Locate the cell with the specified text and output its (x, y) center coordinate. 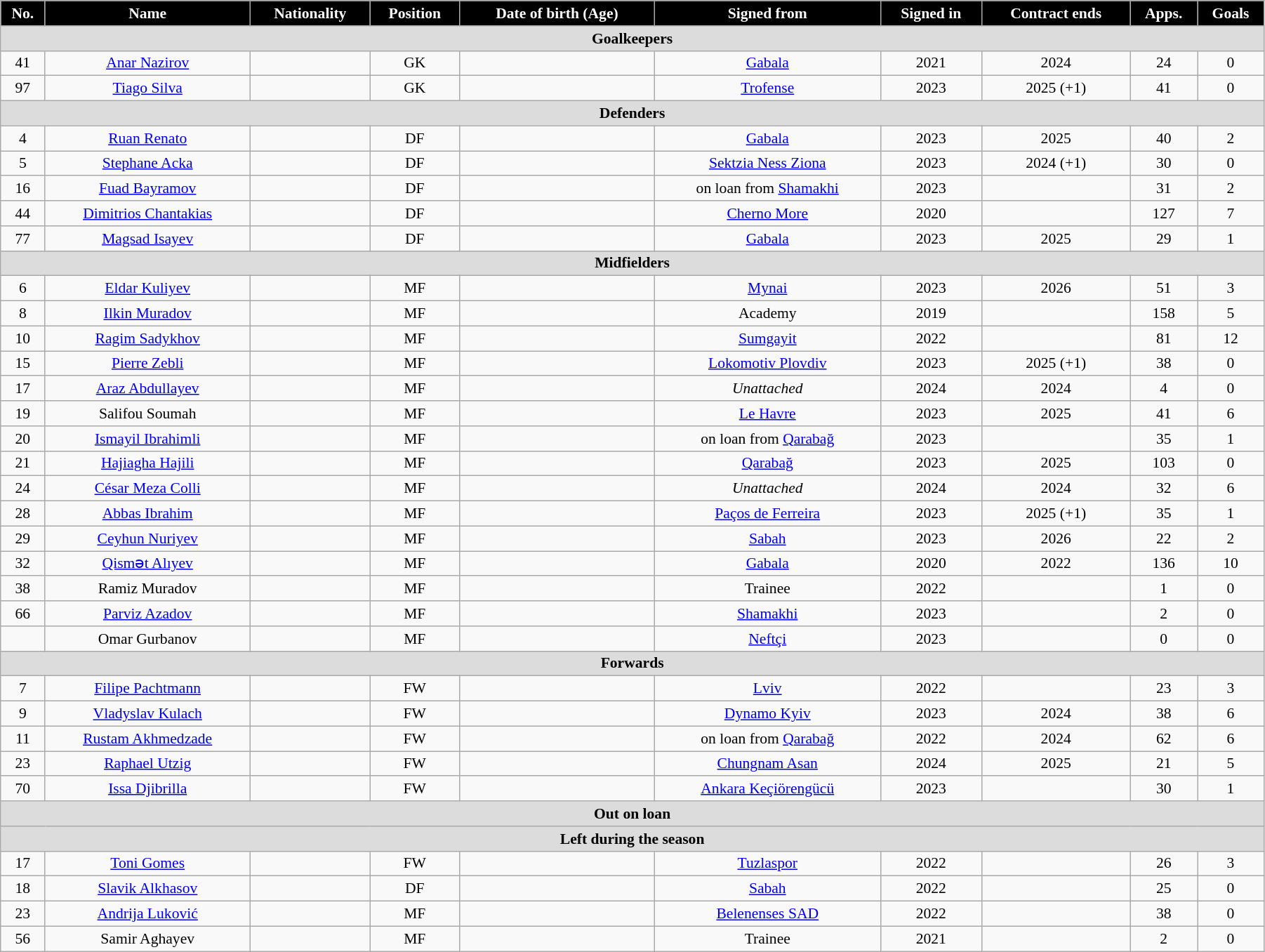
18 (22, 889)
No. (22, 13)
9 (22, 714)
Sumgayit (768, 338)
158 (1164, 314)
Qarabağ (768, 463)
Filipe Pachtmann (147, 689)
Andrija Luković (147, 914)
127 (1164, 213)
25 (1164, 889)
Lokomotiv Plovdiv (768, 364)
51 (1164, 289)
Chungnam Asan (768, 764)
Nationality (310, 13)
Date of birth (Age) (557, 13)
Belenenses SAD (768, 914)
20 (22, 439)
Trofense (768, 88)
on loan from Shamakhi (768, 189)
Qismət Alıyev (147, 564)
Magsad Isayev (147, 239)
Goals (1231, 13)
Le Havre (768, 414)
Tuzlaspor (768, 864)
Name (147, 13)
Abbas Ibrahim (147, 514)
22 (1164, 538)
Lviv (768, 689)
Anar Nazirov (147, 63)
Ramiz Muradov (147, 589)
8 (22, 314)
Shamakhi (768, 614)
Defenders (632, 114)
Raphael Utzig (147, 764)
12 (1231, 338)
Academy (768, 314)
70 (22, 789)
Slavik Alkhasov (147, 889)
Hajiagha Hajili (147, 463)
Paços de Ferreira (768, 514)
66 (22, 614)
26 (1164, 864)
Midfielders (632, 263)
2024 (+1) (1056, 164)
Sektzia Ness Ziona (768, 164)
Neftçi (768, 639)
77 (22, 239)
Fuad Bayramov (147, 189)
Pierre Zebli (147, 364)
Stephane Acka (147, 164)
Cherno More (768, 213)
Tiago Silva (147, 88)
31 (1164, 189)
Ceyhun Nuriyev (147, 538)
Signed from (768, 13)
Vladyslav Kulach (147, 714)
11 (22, 739)
Left during the season (632, 839)
Parviz Azadov (147, 614)
Rustam Akhmedzade (147, 739)
Ismayil Ibrahimli (147, 439)
Signed in (931, 13)
Apps. (1164, 13)
Issa Djibrilla (147, 789)
Mynai (768, 289)
16 (22, 189)
Out on loan (632, 814)
Ankara Keçiörengücü (768, 789)
103 (1164, 463)
97 (22, 88)
Goalkeepers (632, 39)
62 (1164, 739)
Ragim Sadykhov (147, 338)
Position (414, 13)
40 (1164, 138)
15 (22, 364)
19 (22, 414)
Ruan Renato (147, 138)
Dynamo Kyiv (768, 714)
Forwards (632, 663)
44 (22, 213)
136 (1164, 564)
Salifou Soumah (147, 414)
56 (22, 939)
81 (1164, 338)
2019 (931, 314)
Araz Abdullayev (147, 389)
César Meza Colli (147, 489)
Omar Gurbanov (147, 639)
Samir Aghayev (147, 939)
Dimitrios Chantakias (147, 213)
Eldar Kuliyev (147, 289)
Ilkin Muradov (147, 314)
28 (22, 514)
Toni Gomes (147, 864)
Contract ends (1056, 13)
